Output the [x, y] coordinate of the center of the cell containing the given text.  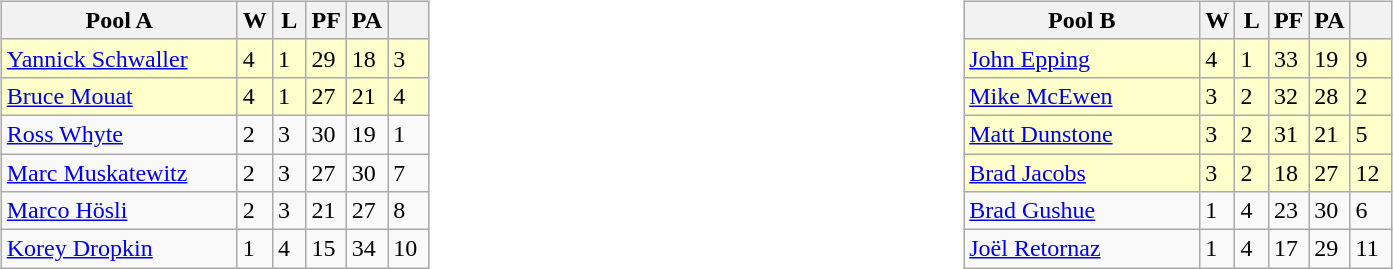
Marco Hösli [119, 211]
31 [1288, 134]
John Epping [1082, 58]
Pool B [1082, 20]
28 [1330, 96]
Mike McEwen [1082, 96]
34 [366, 249]
9 [1370, 58]
Matt Dunstone [1082, 134]
Ross Whyte [119, 134]
6 [1370, 211]
Pool A [119, 20]
10 [408, 249]
Yannick Schwaller [119, 58]
7 [408, 173]
17 [1288, 249]
11 [1370, 249]
8 [408, 211]
15 [326, 249]
Brad Gushue [1082, 211]
Brad Jacobs [1082, 173]
Bruce Mouat [119, 96]
32 [1288, 96]
23 [1288, 211]
12 [1370, 173]
Marc Muskatewitz [119, 173]
33 [1288, 58]
5 [1370, 134]
Korey Dropkin [119, 249]
Joël Retornaz [1082, 249]
